From the cell containing the given text, extract its center point as [x, y] coordinate. 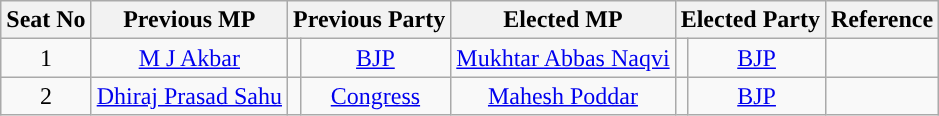
2 [46, 96]
Mahesh Poddar [563, 96]
Seat No [46, 20]
Mukhtar Abbas Naqvi [563, 58]
Previous Party [370, 20]
1 [46, 58]
M J Akbar [189, 58]
Dhiraj Prasad Sahu [189, 96]
Previous MP [189, 20]
Reference [882, 20]
Elected Party [750, 20]
Elected MP [563, 20]
Congress [376, 96]
